Provide the [X, Y] coordinate of the cell's center where the given text is located.  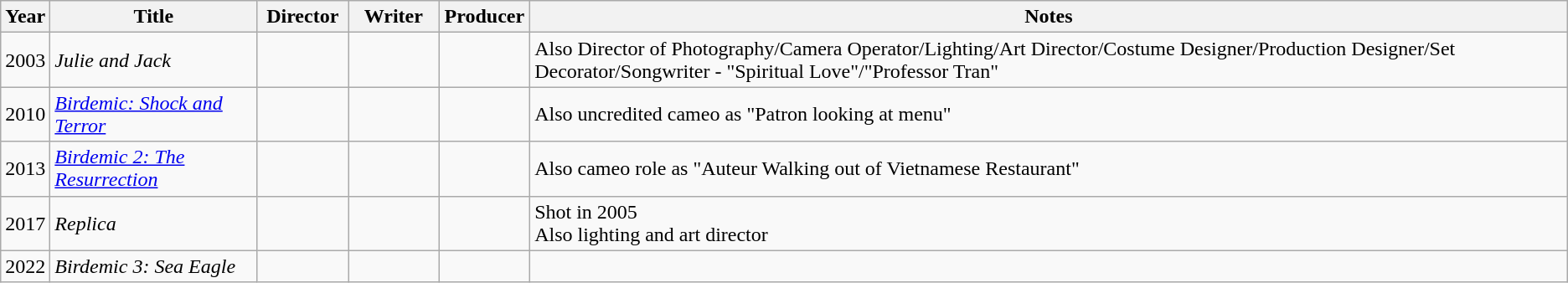
Director [303, 17]
Notes [1049, 17]
Producer [484, 17]
Title [154, 17]
Julie and Jack [154, 60]
Writer [394, 17]
Also cameo role as "Auteur Walking out of Vietnamese Restaurant" [1049, 169]
2003 [25, 60]
Birdemic 2: The Resurrection [154, 169]
Also uncredited cameo as "Patron looking at menu" [1049, 114]
Birdemic: Shock and Terror [154, 114]
Year [25, 17]
2013 [25, 169]
2017 [25, 223]
Birdemic 3: Sea Eagle [154, 266]
2022 [25, 266]
Shot in 2005Also lighting and art director [1049, 223]
2010 [25, 114]
Replica [154, 223]
